Provide the (X, Y) coordinate of the cell's center where the given text is located.  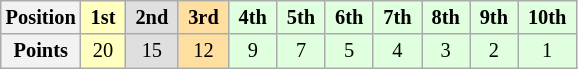
1st (104, 17)
9th (494, 17)
7th (397, 17)
9 (253, 51)
2nd (152, 17)
12 (203, 51)
10th (547, 17)
4th (253, 17)
2 (494, 51)
Position (41, 17)
7 (301, 51)
20 (104, 51)
1 (547, 51)
15 (152, 51)
8th (446, 17)
4 (397, 51)
Points (41, 51)
5th (301, 17)
6th (349, 17)
3 (446, 51)
5 (349, 51)
3rd (203, 17)
